Determine the (X, Y) coordinate at the center of the cell enclosing the given text.  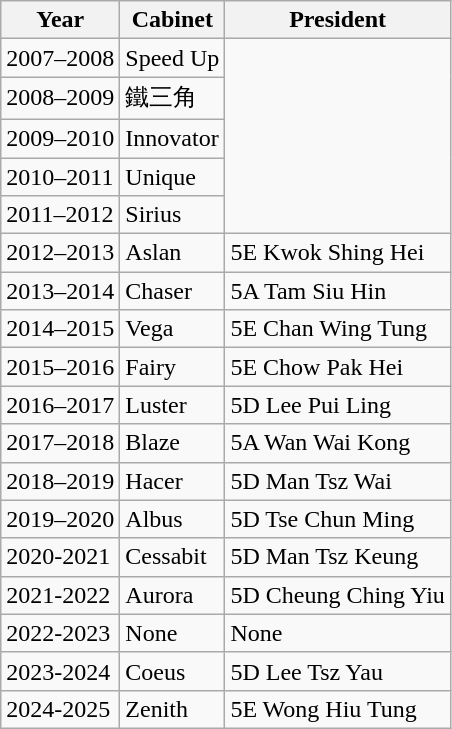
5D Lee Pui Ling (338, 405)
2009–2010 (60, 138)
2011–2012 (60, 215)
Coeus (172, 671)
Vega (172, 329)
2014–2015 (60, 329)
5E Kwok Shing Hei (338, 253)
2008–2009 (60, 98)
2013–2014 (60, 291)
Luster (172, 405)
Chaser (172, 291)
Speed Up (172, 58)
5E Wong Hiu Tung (338, 709)
5E Chow Pak Hei (338, 367)
Cessabit (172, 557)
5D Tse Chun Ming (338, 519)
2021-2022 (60, 595)
5D Man Tsz Keung (338, 557)
5A Tam Siu Hin (338, 291)
2022-2023 (60, 633)
5D Lee Tsz Yau (338, 671)
Fairy (172, 367)
2015–2016 (60, 367)
2016–2017 (60, 405)
鐵三角 (172, 98)
2017–2018 (60, 443)
2019–2020 (60, 519)
5D Cheung Ching Yiu (338, 595)
Year (60, 20)
2010–2011 (60, 177)
Cabinet (172, 20)
2020-2021 (60, 557)
5A Wan Wai Kong (338, 443)
Unique (172, 177)
5D Man Tsz Wai (338, 481)
5E Chan Wing Tung (338, 329)
Sirius (172, 215)
2007–2008 (60, 58)
2012–2013 (60, 253)
2024-2025 (60, 709)
Aurora (172, 595)
Aslan (172, 253)
Hacer (172, 481)
Zenith (172, 709)
Blaze (172, 443)
Innovator (172, 138)
Albus (172, 519)
President (338, 20)
2023-2024 (60, 671)
2018–2019 (60, 481)
